For the text-containing cell, return its midpoint in (x, y) coordinate format. 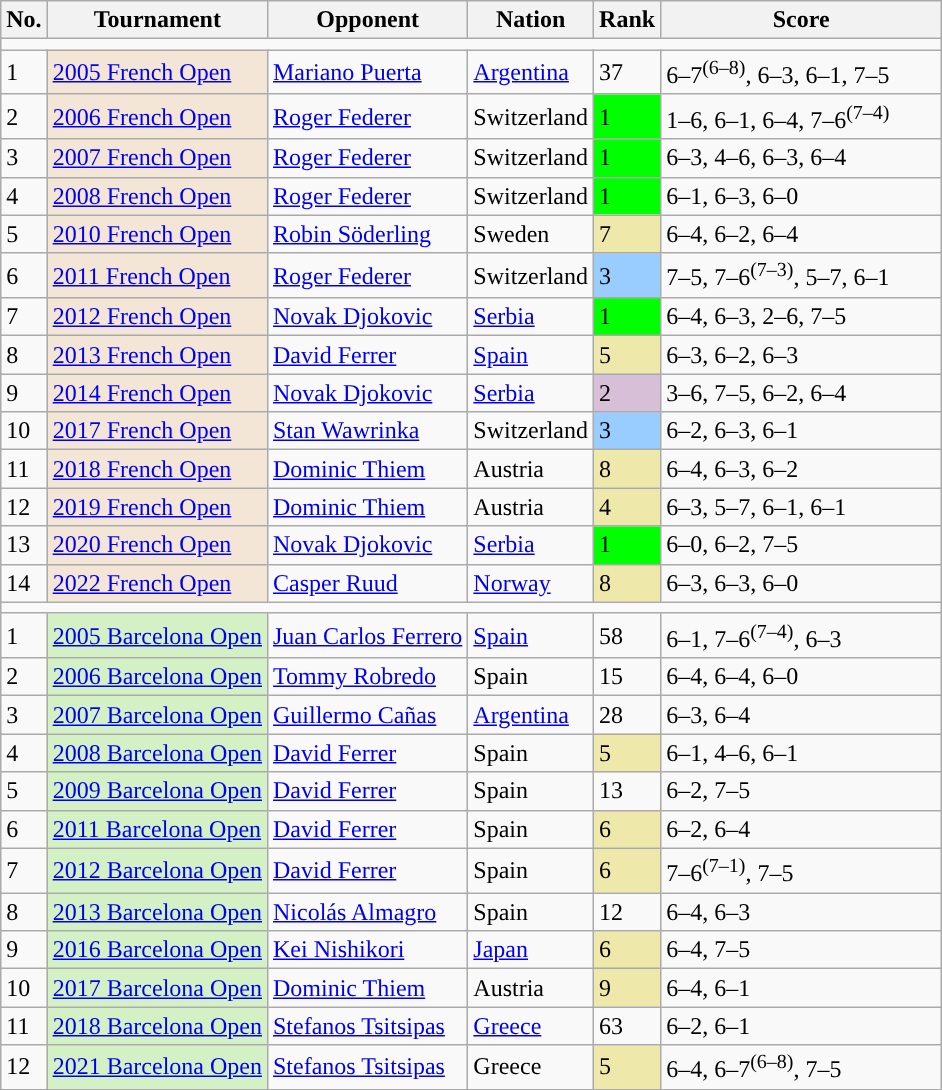
6–0, 6–2, 7–5 (802, 545)
2022 French Open (157, 583)
6–4, 6–3, 6–2 (802, 469)
Stan Wawrinka (367, 431)
2006 Barcelona Open (157, 677)
37 (628, 72)
6–4, 6–2, 6–4 (802, 234)
28 (628, 715)
63 (628, 1026)
2017 French Open (157, 431)
2014 French Open (157, 393)
6–2, 6–4 (802, 829)
15 (628, 677)
6–3, 6–2, 6–3 (802, 355)
Nicolás Almagro (367, 912)
2016 Barcelona Open (157, 950)
6–2, 6–1 (802, 1026)
2010 French Open (157, 234)
7–5, 7–6(7–3), 5–7, 6–1 (802, 276)
2020 French Open (157, 545)
2013 French Open (157, 355)
7–6(7–1), 7–5 (802, 870)
2011 French Open (157, 276)
6–4, 6–7(6–8), 7–5 (802, 1068)
Tommy Robredo (367, 677)
58 (628, 636)
2007 French Open (157, 158)
6–4, 7–5 (802, 950)
2012 Barcelona Open (157, 870)
2005 French Open (157, 72)
Opponent (367, 20)
3–6, 7–5, 6–2, 6–4 (802, 393)
2006 French Open (157, 116)
2021 Barcelona Open (157, 1068)
Nation (531, 20)
Juan Carlos Ferrero (367, 636)
6–3, 6–4 (802, 715)
14 (24, 583)
2007 Barcelona Open (157, 715)
Score (802, 20)
2009 Barcelona Open (157, 791)
6–1, 6–3, 6–0 (802, 196)
6–4, 6–4, 6–0 (802, 677)
2008 Barcelona Open (157, 753)
Japan (531, 950)
Mariano Puerta (367, 72)
6–4, 6–3, 2–6, 7–5 (802, 317)
6–2, 7–5 (802, 791)
6–2, 6–3, 6–1 (802, 431)
Robin Söderling (367, 234)
Rank (628, 20)
6–4, 6–1 (802, 988)
2005 Barcelona Open (157, 636)
Norway (531, 583)
2008 French Open (157, 196)
Sweden (531, 234)
2018 French Open (157, 469)
6–3, 4–6, 6–3, 6–4 (802, 158)
6–7(6–8), 6–3, 6–1, 7–5 (802, 72)
Kei Nishikori (367, 950)
2017 Barcelona Open (157, 988)
6–1, 7–6(7–4), 6–3 (802, 636)
2012 French Open (157, 317)
1–6, 6–1, 6–4, 7–6(7–4) (802, 116)
Casper Ruud (367, 583)
6–3, 6–3, 6–0 (802, 583)
Tournament (157, 20)
2018 Barcelona Open (157, 1026)
6–3, 5–7, 6–1, 6–1 (802, 507)
2013 Barcelona Open (157, 912)
6–1, 4–6, 6–1 (802, 753)
2011 Barcelona Open (157, 829)
No. (24, 20)
Guillermo Cañas (367, 715)
2019 French Open (157, 507)
6–4, 6–3 (802, 912)
